Find where the given text appears and provide that cell's center as [X, Y] coordinate. 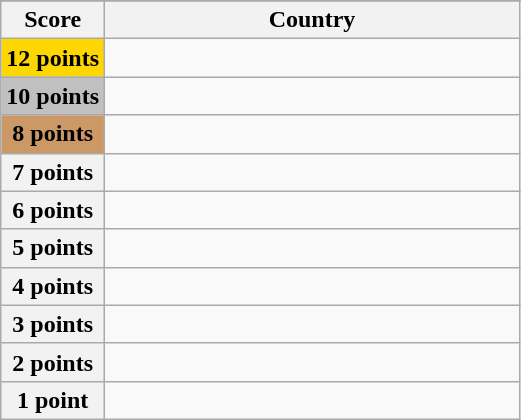
1 point [53, 400]
Country [312, 20]
3 points [53, 324]
8 points [53, 134]
4 points [53, 286]
Score [53, 20]
12 points [53, 58]
7 points [53, 172]
6 points [53, 210]
2 points [53, 362]
10 points [53, 96]
5 points [53, 248]
